Find where the given text appears and provide that cell's center as [X, Y] coordinate. 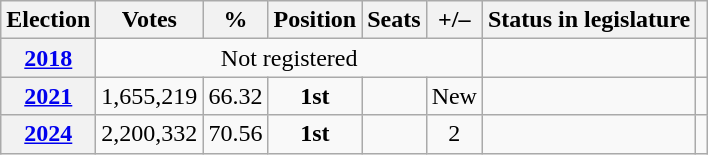
70.56 [236, 134]
2018 [48, 58]
Position [315, 20]
2,200,332 [150, 134]
Seats [394, 20]
1,655,219 [150, 96]
% [236, 20]
Election [48, 20]
+/– [454, 20]
Votes [150, 20]
New [454, 96]
Status in legislature [588, 20]
2 [454, 134]
66.32 [236, 96]
2021 [48, 96]
Not registered [290, 58]
2024 [48, 134]
